Determine the [X, Y] coordinate at the center of the cell enclosing the given text.  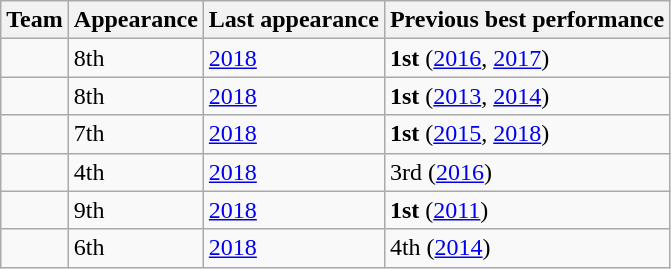
Last appearance [294, 20]
1st (2016, 2017) [526, 58]
4th (2014) [526, 248]
Appearance [136, 20]
1st (2015, 2018) [526, 134]
7th [136, 134]
3rd (2016) [526, 172]
Previous best performance [526, 20]
6th [136, 248]
1st (2013, 2014) [526, 96]
Team [35, 20]
9th [136, 210]
4th [136, 172]
1st (2011) [526, 210]
